For the text-containing cell, return its midpoint in [x, y] coordinate format. 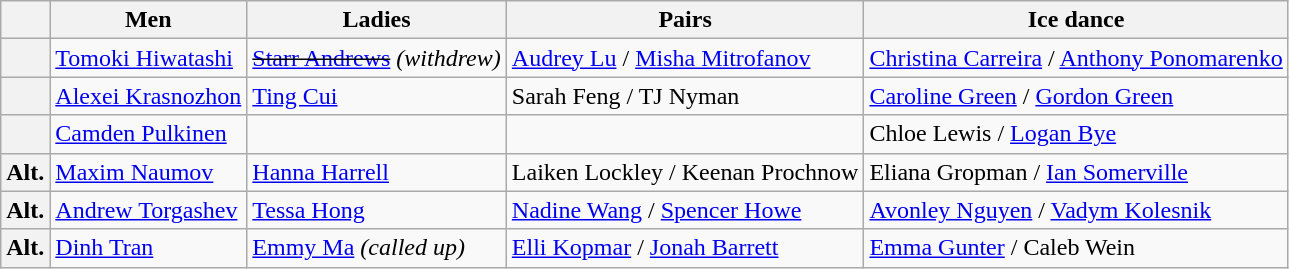
Laiken Lockley / Keenan Prochnow [685, 172]
Men [148, 20]
Maxim Naumov [148, 172]
Audrey Lu / Misha Mitrofanov [685, 58]
Christina Carreira / Anthony Ponomarenko [1076, 58]
Dinh Tran [148, 248]
Camden Pulkinen [148, 134]
Chloe Lewis / Logan Bye [1076, 134]
Alexei Krasnozhon [148, 96]
Emmy Ma (called up) [376, 248]
Emma Gunter / Caleb Wein [1076, 248]
Sarah Feng / TJ Nyman [685, 96]
Andrew Torgashev [148, 210]
Avonley Nguyen / Vadym Kolesnik [1076, 210]
Ting Cui [376, 96]
Tomoki Hiwatashi [148, 58]
Tessa Hong [376, 210]
Hanna Harrell [376, 172]
Starr Andrews (withdrew) [376, 58]
Caroline Green / Gordon Green [1076, 96]
Nadine Wang / Spencer Howe [685, 210]
Ice dance [1076, 20]
Pairs [685, 20]
Ladies [376, 20]
Elli Kopmar / Jonah Barrett [685, 248]
Eliana Gropman / Ian Somerville [1076, 172]
